Find where the given text appears and provide that cell's center as (x, y) coordinate. 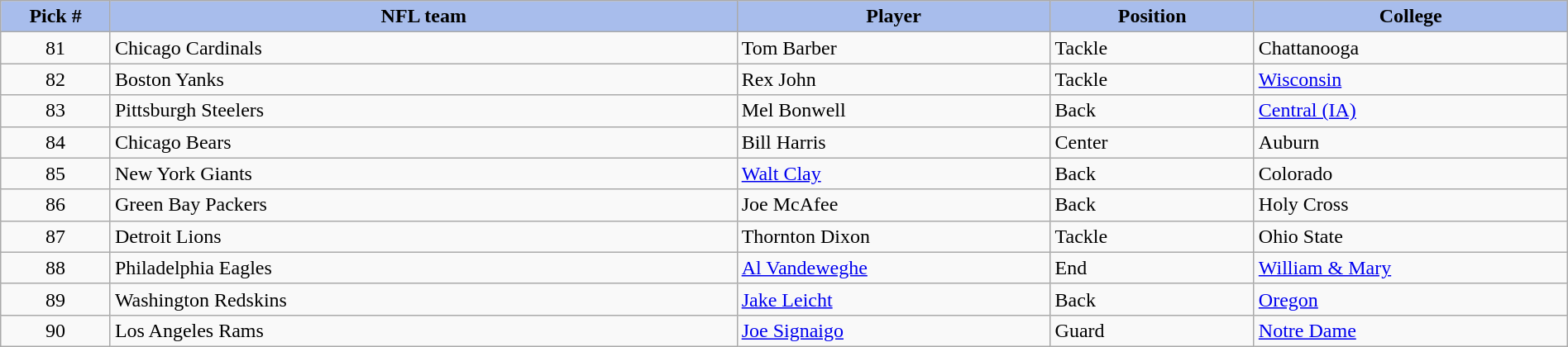
Al Vandeweghe (893, 268)
Detroit Lions (423, 236)
New York Giants (423, 173)
Pick # (56, 17)
NFL team (423, 17)
Chattanooga (1411, 48)
Washington Redskins (423, 299)
Los Angeles Rams (423, 330)
90 (56, 330)
Ohio State (1411, 236)
Central (IA) (1411, 111)
Guard (1152, 330)
College (1411, 17)
Joe Signaigo (893, 330)
Bill Harris (893, 142)
Colorado (1411, 173)
81 (56, 48)
Boston Yanks (423, 79)
Philadelphia Eagles (423, 268)
Thornton Dixon (893, 236)
Auburn (1411, 142)
83 (56, 111)
88 (56, 268)
Joe McAfee (893, 205)
Player (893, 17)
Walt Clay (893, 173)
Jake Leicht (893, 299)
Green Bay Packers (423, 205)
87 (56, 236)
Center (1152, 142)
Chicago Bears (423, 142)
Rex John (893, 79)
William & Mary (1411, 268)
Notre Dame (1411, 330)
Tom Barber (893, 48)
Wisconsin (1411, 79)
Mel Bonwell (893, 111)
Position (1152, 17)
84 (56, 142)
End (1152, 268)
Chicago Cardinals (423, 48)
82 (56, 79)
85 (56, 173)
Oregon (1411, 299)
86 (56, 205)
Holy Cross (1411, 205)
89 (56, 299)
Pittsburgh Steelers (423, 111)
